Provide the (x, y) coordinate of the cell's center where the given text is located.  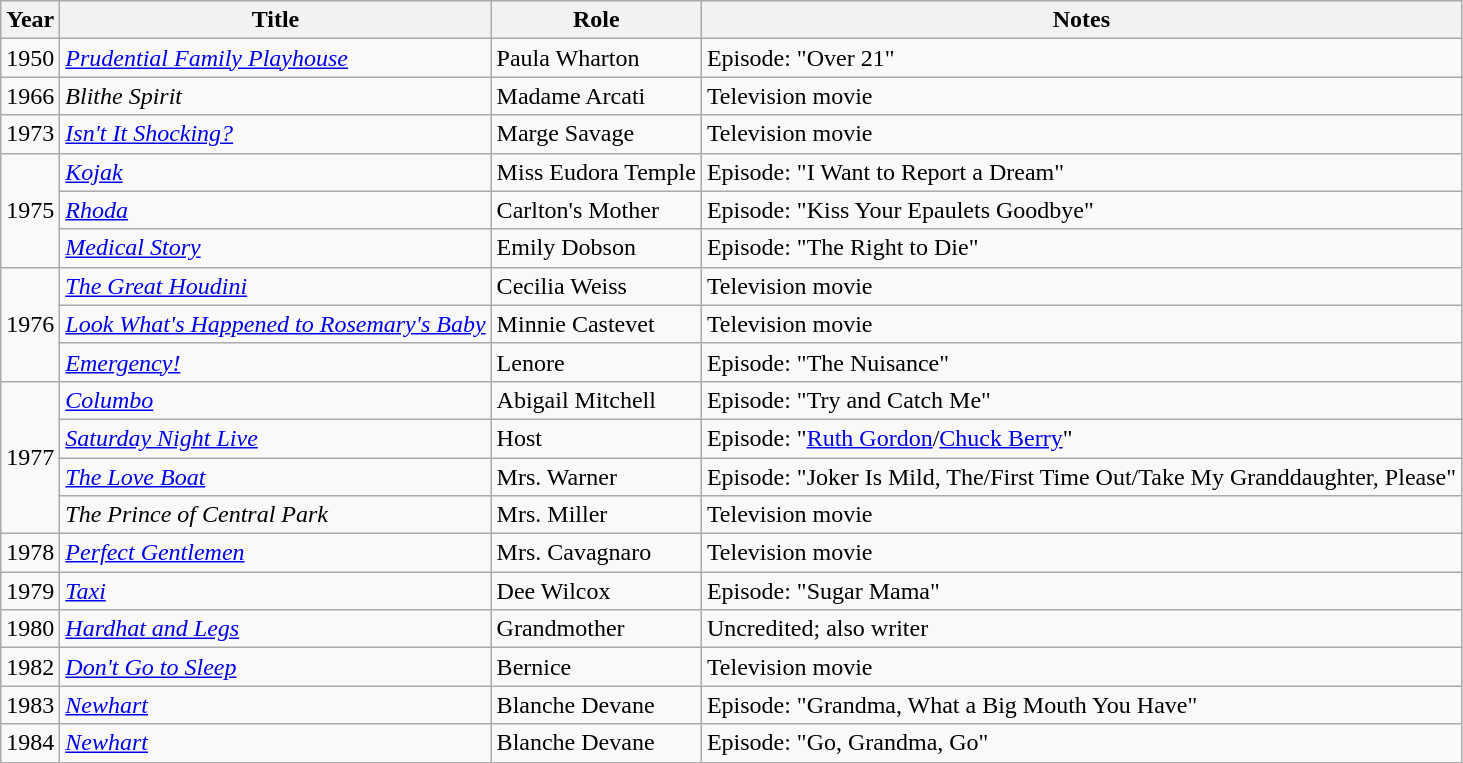
1978 (30, 553)
Saturday Night Live (276, 438)
Prudential Family Playhouse (276, 58)
Host (596, 438)
Episode: "Try and Catch Me" (1081, 400)
Miss Eudora Temple (596, 172)
Perfect Gentlemen (276, 553)
Emily Dobson (596, 248)
Hardhat and Legs (276, 629)
Mrs. Miller (596, 515)
Columbo (276, 400)
Uncredited; also writer (1081, 629)
Episode: "Go, Grandma, Go" (1081, 743)
Grandmother (596, 629)
Episode: "Sugar Mama" (1081, 591)
1975 (30, 210)
Rhoda (276, 210)
Episode: "Ruth Gordon/Chuck Berry" (1081, 438)
Kojak (276, 172)
Cecilia Weiss (596, 286)
Minnie Castevet (596, 324)
Taxi (276, 591)
Role (596, 20)
1977 (30, 457)
Emergency! (276, 362)
Episode: "The Nuisance" (1081, 362)
Carlton's Mother (596, 210)
1950 (30, 58)
Blithe Spirit (276, 96)
Bernice (596, 667)
The Prince of Central Park (276, 515)
Isn't It Shocking? (276, 134)
Don't Go to Sleep (276, 667)
Lenore (596, 362)
Medical Story (276, 248)
Notes (1081, 20)
Mrs. Cavagnaro (596, 553)
Episode: "Kiss Your Epaulets Goodbye" (1081, 210)
Look What's Happened to Rosemary's Baby (276, 324)
Episode: "I Want to Report a Dream" (1081, 172)
1982 (30, 667)
Dee Wilcox (596, 591)
Episode: "Joker Is Mild, The/First Time Out/Take My Granddaughter, Please" (1081, 477)
1979 (30, 591)
1984 (30, 743)
Episode: "Over 21" (1081, 58)
Title (276, 20)
The Love Boat (276, 477)
Marge Savage (596, 134)
1976 (30, 324)
Episode: "The Right to Die" (1081, 248)
1966 (30, 96)
1983 (30, 705)
Year (30, 20)
Mrs. Warner (596, 477)
Episode: "Grandma, What a Big Mouth You Have" (1081, 705)
Madame Arcati (596, 96)
Paula Wharton (596, 58)
1973 (30, 134)
1980 (30, 629)
Abigail Mitchell (596, 400)
The Great Houdini (276, 286)
